Return the (x, y) coordinate for the center point of the cell that contains the specified text.  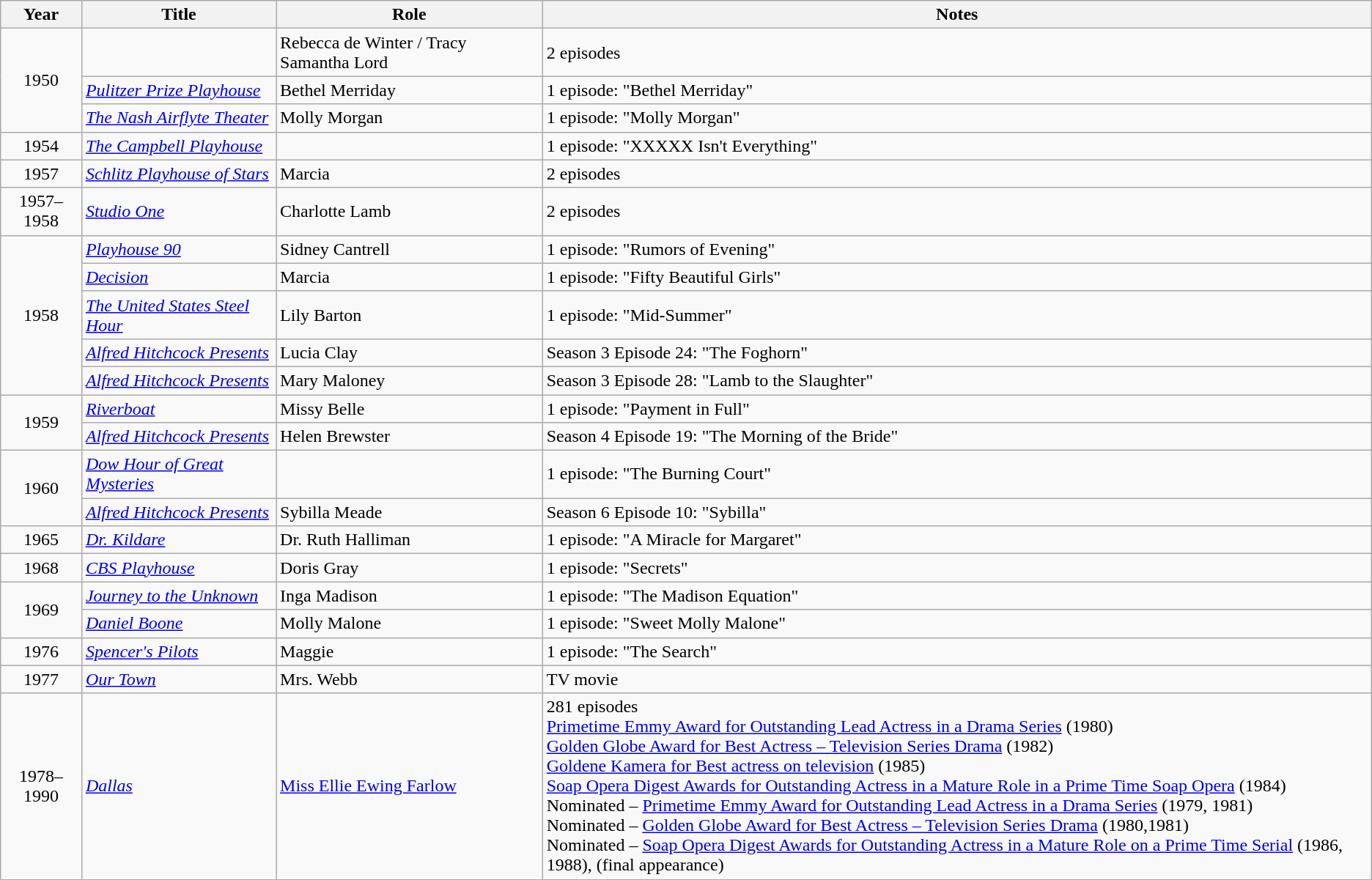
The Campbell Playhouse (179, 146)
Season 3 Episode 24: "The Foghorn" (957, 352)
Our Town (179, 679)
Miss Ellie Ewing Farlow (410, 786)
1954 (41, 146)
Sidney Cantrell (410, 249)
1960 (41, 488)
CBS Playhouse (179, 568)
The Nash Airflyte Theater (179, 118)
1957 (41, 174)
Dr. Ruth Halliman (410, 540)
1 episode: "Secrets" (957, 568)
1977 (41, 679)
Missy Belle (410, 408)
1 episode: "Mid-Summer" (957, 315)
Mary Maloney (410, 380)
Title (179, 15)
1965 (41, 540)
Doris Gray (410, 568)
1 episode: "The Burning Court" (957, 475)
TV movie (957, 679)
The United States Steel Hour (179, 315)
Bethel Merriday (410, 90)
Helen Brewster (410, 437)
Lily Barton (410, 315)
1 episode: "Sweet Molly Malone" (957, 624)
1969 (41, 610)
1957–1958 (41, 211)
Journey to the Unknown (179, 596)
1 episode: "A Miracle for Margaret" (957, 540)
1976 (41, 651)
Studio One (179, 211)
1968 (41, 568)
1 episode: "Bethel Merriday" (957, 90)
Playhouse 90 (179, 249)
1950 (41, 81)
Season 4 Episode 19: "The Morning of the Bride" (957, 437)
1 episode: "Fifty Beautiful Girls" (957, 277)
Riverboat (179, 408)
Molly Malone (410, 624)
Schlitz Playhouse of Stars (179, 174)
1 episode: "Rumors of Evening" (957, 249)
Season 3 Episode 28: "Lamb to the Slaughter" (957, 380)
Mrs. Webb (410, 679)
Notes (957, 15)
Decision (179, 277)
1 episode: "Payment in Full" (957, 408)
1959 (41, 422)
1978–1990 (41, 786)
Season 6 Episode 10: "Sybilla" (957, 512)
1 episode: "The Madison Equation" (957, 596)
Maggie (410, 651)
Lucia Clay (410, 352)
Pulitzer Prize Playhouse (179, 90)
Charlotte Lamb (410, 211)
1 episode: "XXXXX Isn't Everything" (957, 146)
1 episode: "The Search" (957, 651)
Spencer's Pilots (179, 651)
1958 (41, 315)
Dr. Kildare (179, 540)
Sybilla Meade (410, 512)
Dallas (179, 786)
Year (41, 15)
Daniel Boone (179, 624)
Inga Madison (410, 596)
Molly Morgan (410, 118)
1 episode: "Molly Morgan" (957, 118)
Role (410, 15)
Rebecca de Winter / Tracy Samantha Lord (410, 53)
Dow Hour of Great Mysteries (179, 475)
